Scan for the cell matching the given text and deliver its (X, Y) coordinate at center. 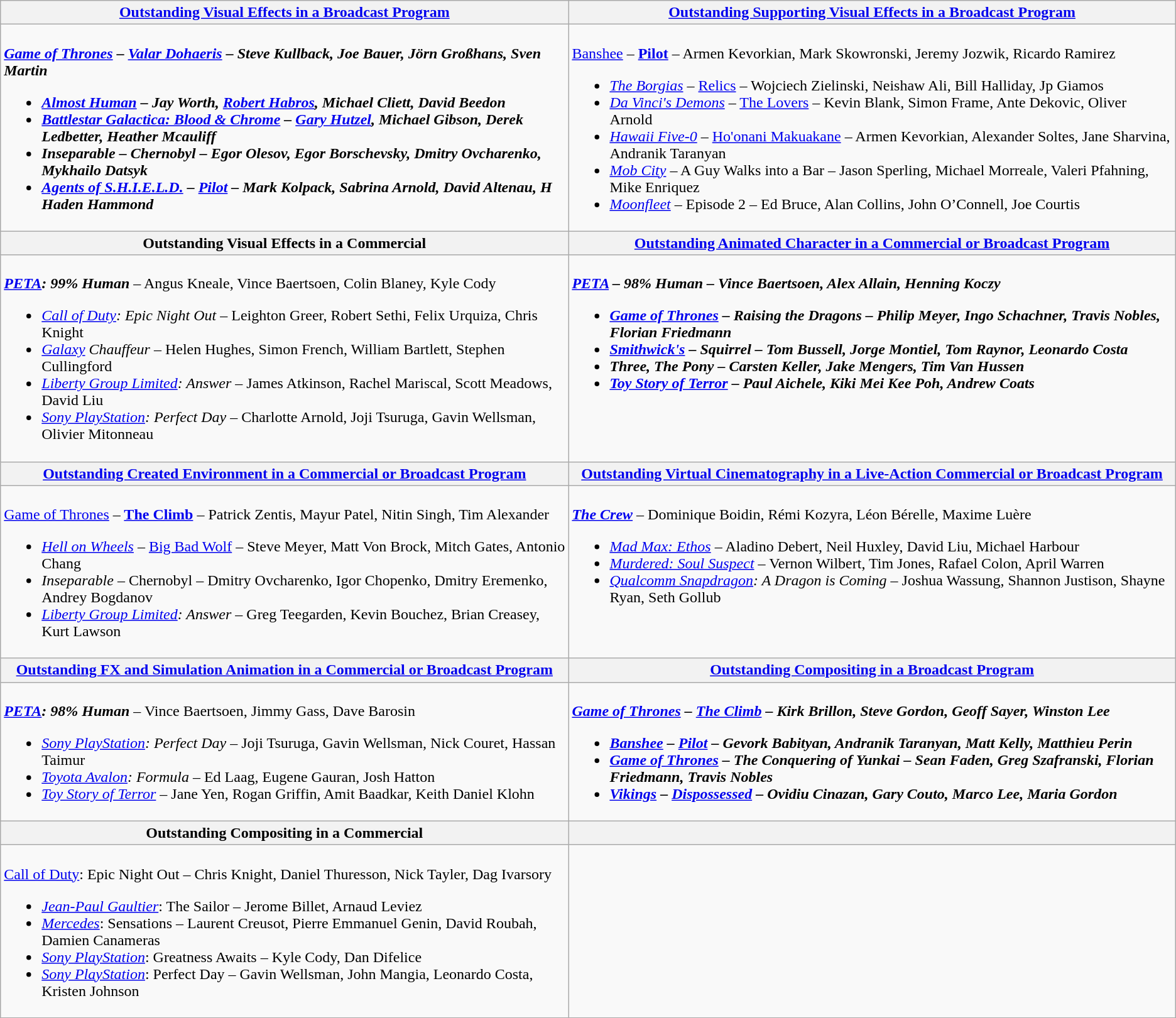
Outstanding Animated Character in a Commercial or Broadcast Program (872, 243)
Outstanding Visual Effects in a Commercial (285, 243)
Outstanding Virtual Cinematography in a Live-Action Commercial or Broadcast Program (872, 474)
Outstanding Visual Effects in a Broadcast Program (285, 13)
Outstanding Compositing in a Broadcast Program (872, 670)
Outstanding Created Environment in a Commercial or Broadcast Program (285, 474)
Outstanding FX and Simulation Animation in a Commercial or Broadcast Program (285, 670)
Outstanding Supporting Visual Effects in a Broadcast Program (872, 13)
Outstanding Compositing in a Commercial (285, 833)
